For the text-containing cell, return its midpoint in (X, Y) coordinate format. 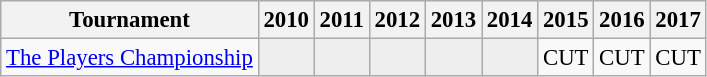
Tournament (130, 20)
2014 (510, 20)
2011 (342, 20)
2016 (622, 20)
2010 (286, 20)
2017 (678, 20)
2013 (453, 20)
2012 (397, 20)
2015 (566, 20)
The Players Championship (130, 58)
